Locate the cell with the specified text and output its [x, y] center coordinate. 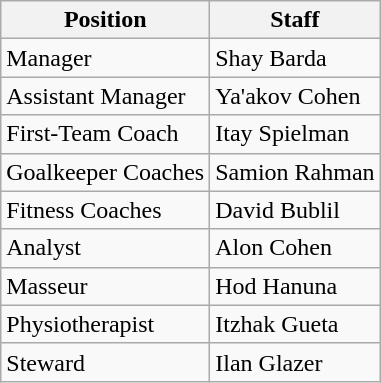
Fitness Coaches [106, 210]
Analyst [106, 248]
Steward [106, 362]
Alon Cohen [295, 248]
Staff [295, 20]
Hod Hanuna [295, 286]
Samion Rahman [295, 172]
Goalkeeper Coaches [106, 172]
Ya'akov Cohen [295, 96]
David Bublil [295, 210]
Assistant Manager [106, 96]
Ilan Glazer [295, 362]
Masseur [106, 286]
Physiotherapist [106, 324]
Shay Barda [295, 58]
First-Team Coach [106, 134]
Position [106, 20]
Manager [106, 58]
Itzhak Gueta [295, 324]
Itay Spielman [295, 134]
